Return the (x, y) coordinate for the center point of the cell that contains the specified text.  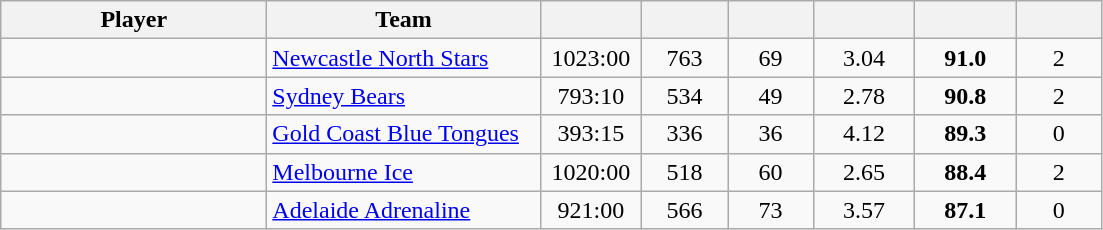
3.57 (864, 210)
89.3 (966, 134)
Team (404, 20)
69 (771, 58)
336 (684, 134)
534 (684, 96)
1020:00 (590, 172)
49 (771, 96)
60 (771, 172)
793:10 (590, 96)
4.12 (864, 134)
3.04 (864, 58)
Newcastle North Stars (404, 58)
91.0 (966, 58)
393:15 (590, 134)
Sydney Bears (404, 96)
921:00 (590, 210)
2.65 (864, 172)
763 (684, 58)
1023:00 (590, 58)
Melbourne Ice (404, 172)
518 (684, 172)
90.8 (966, 96)
2.78 (864, 96)
Player (134, 20)
Gold Coast Blue Tongues (404, 134)
566 (684, 210)
73 (771, 210)
36 (771, 134)
88.4 (966, 172)
87.1 (966, 210)
Adelaide Adrenaline (404, 210)
